Extract the (x, y) coordinate from the center of the cell holding the provided text.  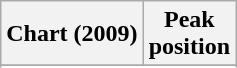
Chart (2009) (72, 34)
Peakposition (189, 34)
